Return the (x, y) coordinate for the center point of the cell that contains the specified text.  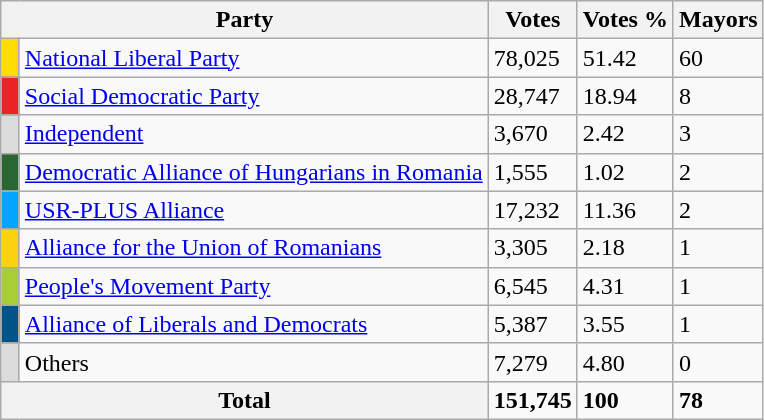
2.18 (625, 248)
National Liberal Party (254, 58)
151,745 (532, 400)
5,387 (532, 324)
3,305 (532, 248)
51.42 (625, 58)
Others (254, 362)
Democratic Alliance of Hungarians in Romania (254, 172)
78 (718, 400)
28,747 (532, 96)
Alliance of Liberals and Democrats (254, 324)
2.42 (625, 134)
Alliance for the Union of Romanians (254, 248)
11.36 (625, 210)
8 (718, 96)
3 (718, 134)
100 (625, 400)
7,279 (532, 362)
1,555 (532, 172)
People's Movement Party (254, 286)
Social Democratic Party (254, 96)
Mayors (718, 20)
USR-PLUS Alliance (254, 210)
1.02 (625, 172)
60 (718, 58)
4.80 (625, 362)
Independent (254, 134)
0 (718, 362)
6,545 (532, 286)
3.55 (625, 324)
78,025 (532, 58)
Party (244, 20)
4.31 (625, 286)
18.94 (625, 96)
17,232 (532, 210)
3,670 (532, 134)
Total (244, 400)
Votes (532, 20)
Votes % (625, 20)
